Locate the cell with the specified text and output its (X, Y) center coordinate. 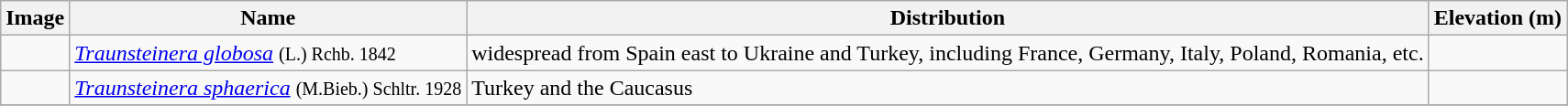
Turkey and the Caucasus (948, 88)
Traunsteinera globosa (L.) Rchb. 1842 (268, 53)
widespread from Spain east to Ukraine and Turkey, including France, Germany, Italy, Poland, Romania, etc. (948, 53)
Name (268, 18)
Traunsteinera sphaerica (M.Bieb.) Schltr. 1928 (268, 88)
Distribution (948, 18)
Elevation (m) (1497, 18)
Image (35, 18)
